Find where the given text appears and provide that cell's center as [x, y] coordinate. 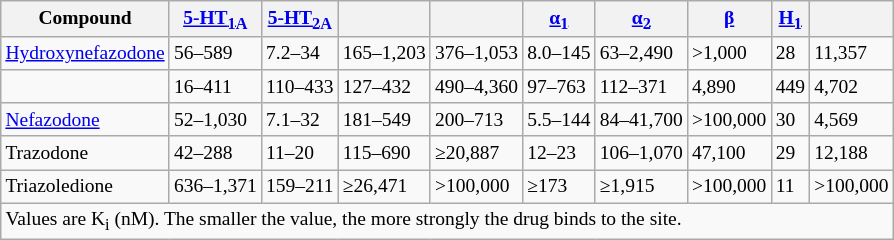
84–41,700 [641, 120]
376–1,053 [476, 52]
≥26,471 [384, 186]
8.0–145 [560, 52]
127–432 [384, 86]
159–211 [300, 186]
Compound [85, 19]
7.2–34 [300, 52]
5-HT1A [215, 19]
>1,000 [729, 52]
449 [790, 86]
Trazodone [85, 152]
7.1–32 [300, 120]
16–411 [215, 86]
636–1,371 [215, 186]
4,890 [729, 86]
≥173 [560, 186]
H1 [790, 19]
97–763 [560, 86]
12,188 [852, 152]
4,569 [852, 120]
4,702 [852, 86]
42–288 [215, 152]
≥20,887 [476, 152]
Nefazodone [85, 120]
52–1,030 [215, 120]
Values are Ki (nM). The smaller the value, the more strongly the drug binds to the site. [447, 221]
28 [790, 52]
490–4,360 [476, 86]
11–20 [300, 152]
β [729, 19]
106–1,070 [641, 152]
165–1,203 [384, 52]
11 [790, 186]
29 [790, 152]
≥1,915 [641, 186]
12–23 [560, 152]
115–690 [384, 152]
47,100 [729, 152]
11,357 [852, 52]
110–433 [300, 86]
56–589 [215, 52]
5-HT2A [300, 19]
200–713 [476, 120]
63–2,490 [641, 52]
112–371 [641, 86]
α2 [641, 19]
Hydroxynefazodone [85, 52]
181–549 [384, 120]
α1 [560, 19]
Triazoledione [85, 186]
30 [790, 120]
5.5–144 [560, 120]
